Return the [x, y] coordinate for the center point of the cell that contains the specified text.  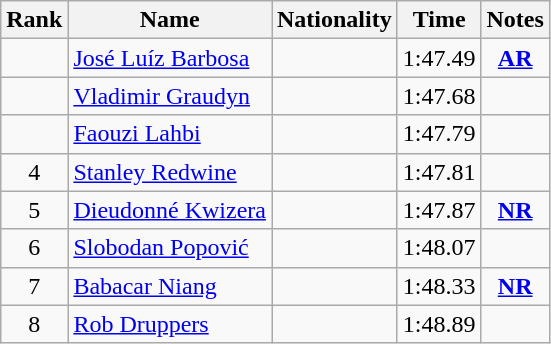
4 [34, 172]
8 [34, 324]
Stanley Redwine [170, 172]
Babacar Niang [170, 286]
Name [170, 20]
6 [34, 248]
1:48.33 [439, 286]
Rob Druppers [170, 324]
1:47.49 [439, 58]
7 [34, 286]
1:48.07 [439, 248]
Dieudonné Kwizera [170, 210]
José Luíz Barbosa [170, 58]
5 [34, 210]
Notes [515, 20]
1:47.79 [439, 134]
Rank [34, 20]
1:47.68 [439, 96]
Vladimir Graudyn [170, 96]
Faouzi Lahbi [170, 134]
AR [515, 58]
Nationality [335, 20]
1:47.87 [439, 210]
Slobodan Popović [170, 248]
Time [439, 20]
1:47.81 [439, 172]
1:48.89 [439, 324]
